From the cell containing the given text, extract its center point as [x, y] coordinate. 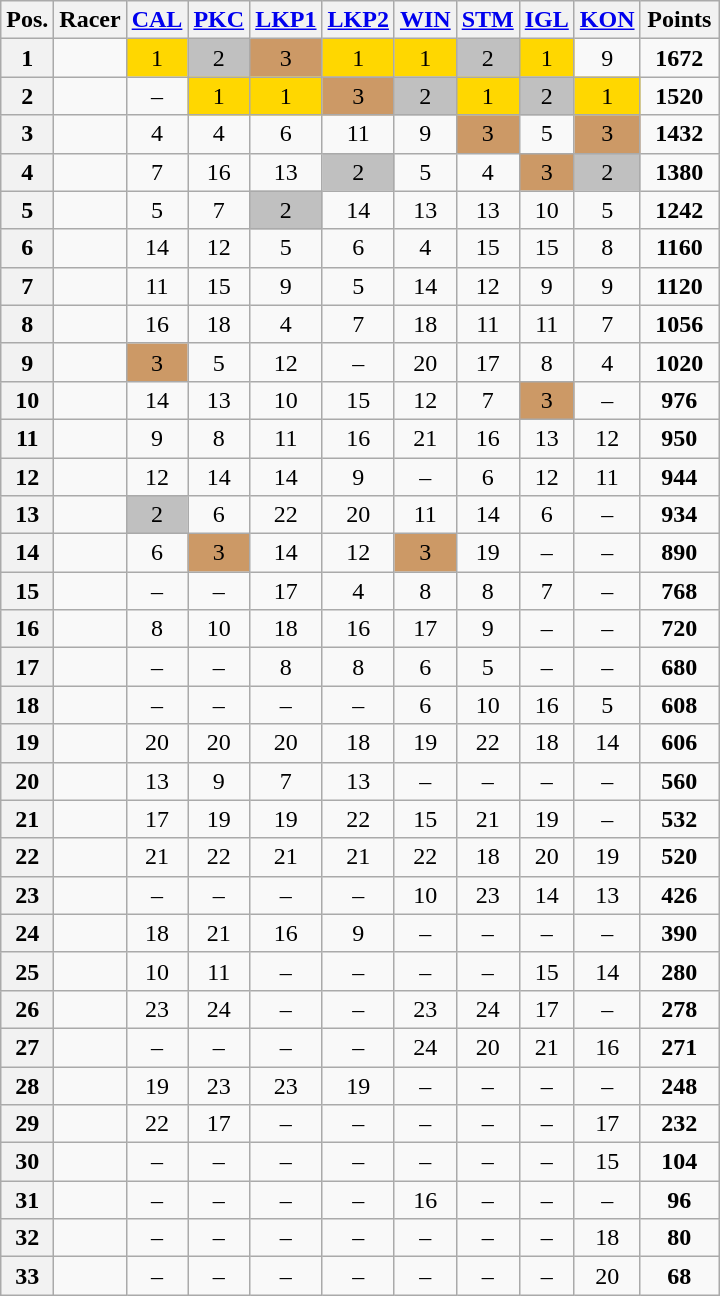
1120 [680, 286]
1380 [680, 172]
1520 [680, 96]
1242 [680, 210]
1160 [680, 248]
608 [680, 705]
26 [28, 1009]
25 [28, 971]
29 [28, 1124]
96 [680, 1200]
278 [680, 1009]
Points [680, 20]
68 [680, 1276]
680 [680, 667]
520 [680, 857]
768 [680, 591]
280 [680, 971]
532 [680, 819]
Racer [90, 20]
950 [680, 438]
27 [28, 1047]
31 [28, 1200]
STM [488, 20]
KON [607, 20]
944 [680, 477]
976 [680, 400]
426 [680, 895]
248 [680, 1085]
1672 [680, 58]
271 [680, 1047]
890 [680, 553]
1432 [680, 134]
IGL [546, 20]
LKP2 [358, 20]
30 [28, 1162]
104 [680, 1162]
33 [28, 1276]
28 [28, 1085]
720 [680, 629]
LKP1 [286, 20]
1020 [680, 362]
WIN [425, 20]
232 [680, 1124]
1056 [680, 324]
390 [680, 933]
606 [680, 743]
PKC [219, 20]
80 [680, 1238]
Pos. [28, 20]
560 [680, 781]
CAL [157, 20]
32 [28, 1238]
934 [680, 515]
